Determine the (x, y) coordinate at the center of the cell enclosing the given text.  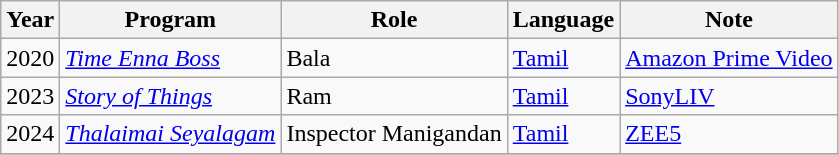
Time Enna Boss (170, 58)
Note (729, 20)
Bala (394, 58)
Program (170, 20)
Story of Things (170, 96)
Language (563, 20)
Year (30, 20)
ZEE5 (729, 134)
Inspector Manigandan (394, 134)
Amazon Prime Video (729, 58)
2020 (30, 58)
2024 (30, 134)
2023 (30, 96)
Role (394, 20)
Ram (394, 96)
SonyLIV (729, 96)
Thalaimai Seyalagam (170, 134)
